Return the [X, Y] coordinate for the center point of the cell that contains the specified text.  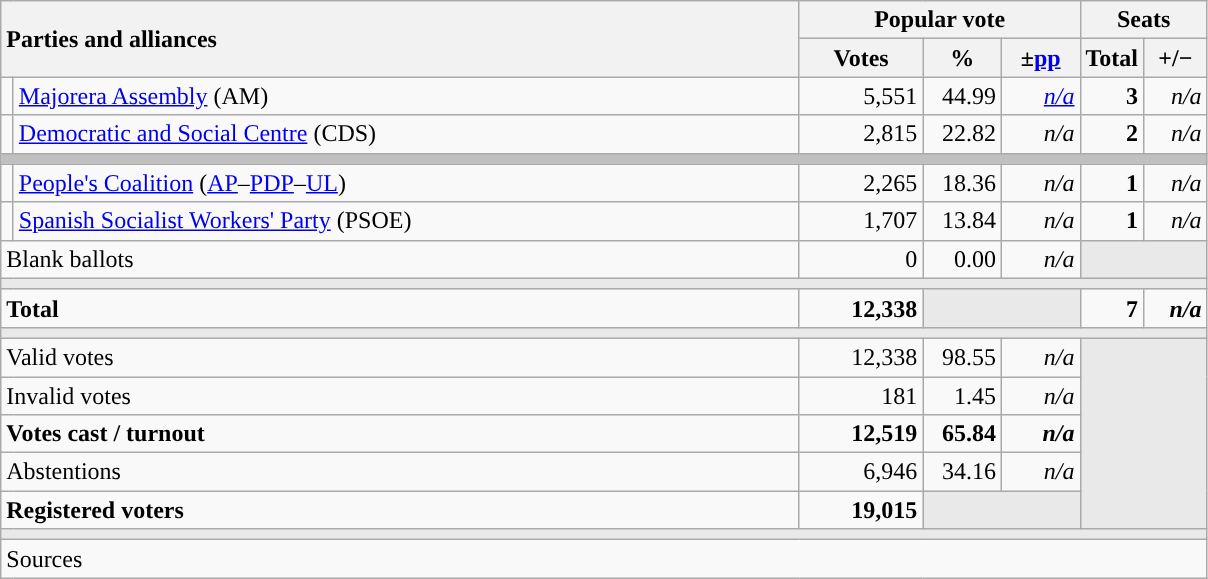
±pp [1040, 58]
Votes [861, 58]
65.84 [962, 434]
44.99 [962, 96]
6,946 [861, 472]
0.00 [962, 259]
13.84 [962, 221]
Spanish Socialist Workers' Party (PSOE) [406, 221]
Democratic and Social Centre (CDS) [406, 134]
Parties and alliances [400, 39]
% [962, 58]
12,519 [861, 434]
22.82 [962, 134]
Blank ballots [400, 259]
5,551 [861, 96]
181 [861, 395]
Votes cast / turnout [400, 434]
Invalid votes [400, 395]
+/− [1176, 58]
7 [1112, 308]
18.36 [962, 183]
Registered voters [400, 510]
Valid votes [400, 357]
1.45 [962, 395]
1,707 [861, 221]
2 [1112, 134]
34.16 [962, 472]
Majorera Assembly (AM) [406, 96]
Sources [604, 559]
Popular vote [940, 20]
2,815 [861, 134]
0 [861, 259]
98.55 [962, 357]
People's Coalition (AP–PDP–UL) [406, 183]
2,265 [861, 183]
Seats [1144, 20]
3 [1112, 96]
19,015 [861, 510]
Abstentions [400, 472]
